Return the [X, Y] coordinate for the center point of the cell that contains the specified text.  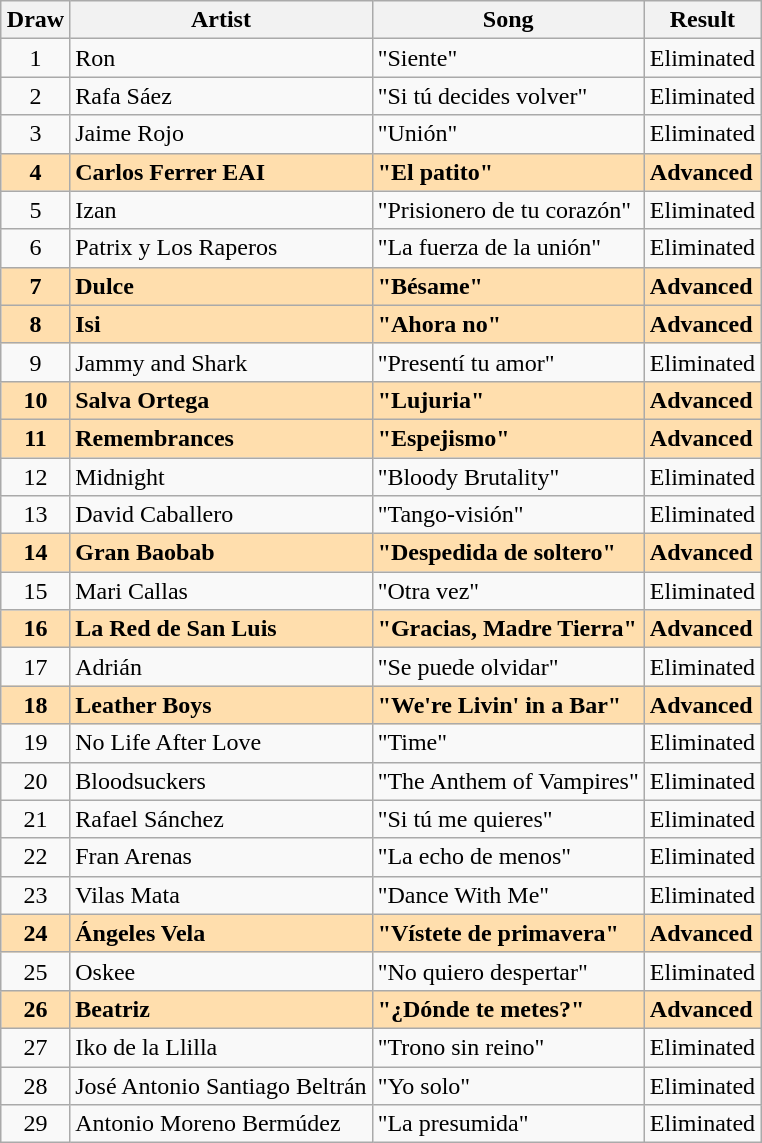
Jammy and Shark [221, 362]
28 [35, 1085]
22 [35, 857]
4 [35, 172]
17 [35, 667]
3 [35, 134]
José Antonio Santiago Beltrán [221, 1085]
Rafael Sánchez [221, 819]
Patrix y Los Raperos [221, 248]
"Time" [508, 743]
Leather Boys [221, 705]
Antonio Moreno Bermúdez [221, 1124]
"Gracias, Madre Tierra" [508, 629]
"Ahora no" [508, 324]
Rafa Sáez [221, 96]
"Bloody Brutality" [508, 477]
"Yo solo" [508, 1085]
1 [35, 58]
Ron [221, 58]
"Unión" [508, 134]
14 [35, 553]
Draw [35, 20]
"Otra vez" [508, 591]
La Red de San Luis [221, 629]
"Se puede olvidar" [508, 667]
"Lujuria" [508, 400]
21 [35, 819]
"The Anthem of Vampires" [508, 781]
Oskee [221, 971]
Izan [221, 210]
"Vístete de primavera" [508, 933]
18 [35, 705]
Ángeles Vela [221, 933]
16 [35, 629]
"Si tú decides volver" [508, 96]
Result [702, 20]
Vilas Mata [221, 895]
7 [35, 286]
13 [35, 515]
8 [35, 324]
Iko de la Llilla [221, 1047]
Carlos Ferrer EAI [221, 172]
"Presentí tu amor" [508, 362]
26 [35, 1009]
"El patito" [508, 172]
Salva Ortega [221, 400]
"Dance With Me" [508, 895]
25 [35, 971]
David Caballero [221, 515]
"La echo de menos" [508, 857]
Dulce [221, 286]
20 [35, 781]
"Trono sin reino" [508, 1047]
12 [35, 477]
2 [35, 96]
11 [35, 438]
"¿Dónde te metes?" [508, 1009]
9 [35, 362]
5 [35, 210]
"Si tú me quieres" [508, 819]
"Prisionero de tu corazón" [508, 210]
Gran Baobab [221, 553]
"Tango-visión" [508, 515]
Isi [221, 324]
Fran Arenas [221, 857]
Song [508, 20]
Jaime Rojo [221, 134]
23 [35, 895]
"Bésame" [508, 286]
10 [35, 400]
"No quiero despertar" [508, 971]
"We're Livin' in a Bar" [508, 705]
Beatriz [221, 1009]
27 [35, 1047]
"Espejismo" [508, 438]
29 [35, 1124]
19 [35, 743]
Midnight [221, 477]
"La fuerza de la unión" [508, 248]
Adrián [221, 667]
Mari Callas [221, 591]
Remembrances [221, 438]
Artist [221, 20]
6 [35, 248]
15 [35, 591]
"Despedida de soltero" [508, 553]
No Life After Love [221, 743]
24 [35, 933]
Bloodsuckers [221, 781]
"Siente" [508, 58]
"La presumida" [508, 1124]
